Return the [X, Y] coordinate for the center point of the cell that contains the specified text.  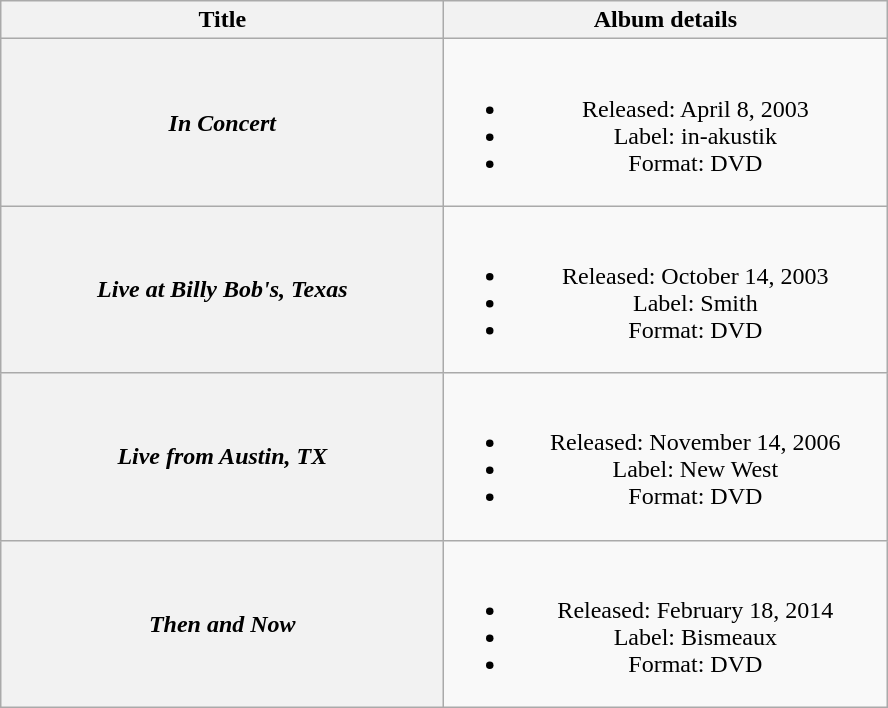
Released: October 14, 2003Label: SmithFormat: DVD [666, 290]
In Concert [222, 122]
Released: April 8, 2003Label: in-akustikFormat: DVD [666, 122]
Released: February 18, 2014Label: BismeauxFormat: DVD [666, 624]
Live from Austin, TX [222, 456]
Released: November 14, 2006Label: New WestFormat: DVD [666, 456]
Album details [666, 20]
Title [222, 20]
Live at Billy Bob's, Texas [222, 290]
Then and Now [222, 624]
